Output the (x, y) coordinate of the center of the cell containing the given text.  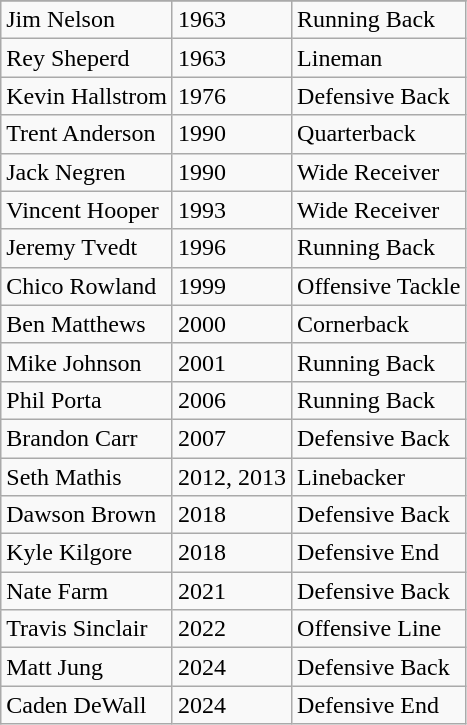
Matt Jung (87, 667)
2022 (232, 629)
Offensive Tackle (379, 286)
Kyle Kilgore (87, 553)
Mike Johnson (87, 362)
Jim Nelson (87, 20)
Travis Sinclair (87, 629)
2006 (232, 400)
Jeremy Tvedt (87, 248)
Dawson Brown (87, 515)
2012, 2013 (232, 477)
Caden DeWall (87, 705)
Offensive Line (379, 629)
1999 (232, 286)
Seth Mathis (87, 477)
1976 (232, 96)
Jack Negren (87, 172)
Quarterback (379, 134)
2021 (232, 591)
2007 (232, 438)
Lineman (379, 58)
2001 (232, 362)
Phil Porta (87, 400)
1993 (232, 210)
Vincent Hooper (87, 210)
Brandon Carr (87, 438)
Trent Anderson (87, 134)
Rey Sheperd (87, 58)
Nate Farm (87, 591)
1996 (232, 248)
Linebacker (379, 477)
Chico Rowland (87, 286)
Kevin Hallstrom (87, 96)
Cornerback (379, 324)
Ben Matthews (87, 324)
2000 (232, 324)
